For the text-containing cell, return its midpoint in (X, Y) coordinate format. 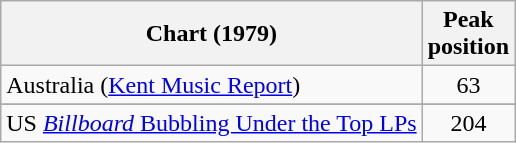
63 (468, 85)
Chart (1979) (212, 34)
US Billboard Bubbling Under the Top LPs (212, 123)
Australia (Kent Music Report) (212, 85)
Peakposition (468, 34)
204 (468, 123)
